Provide the (x, y) coordinate of the cell's center where the given text is located.  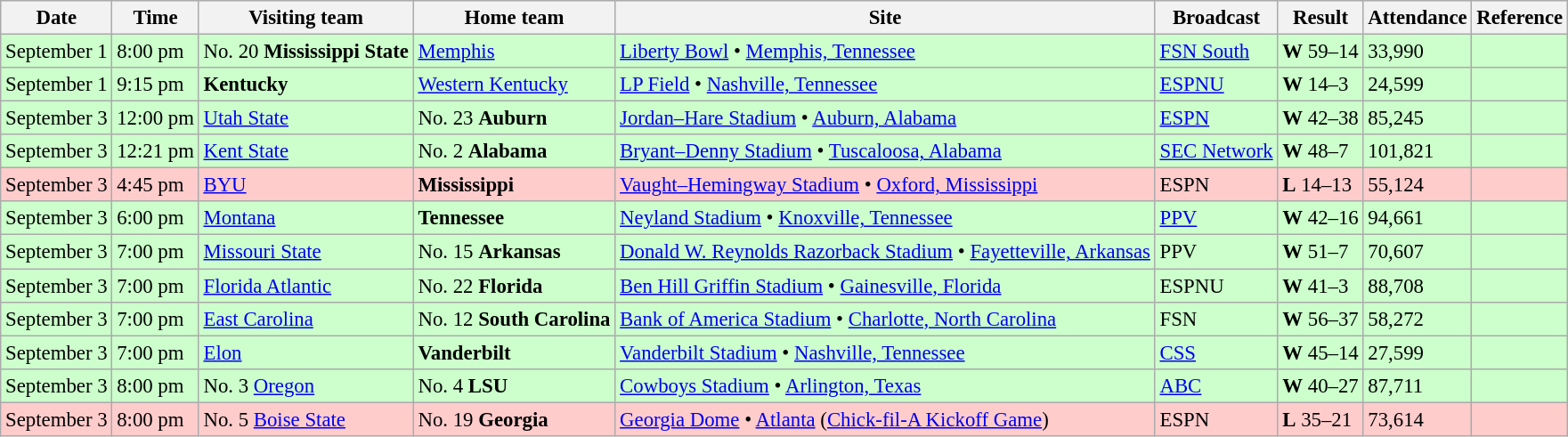
Result (1320, 18)
L 35–21 (1320, 419)
87,711 (1418, 385)
9:15 pm (155, 85)
W 41–3 (1320, 286)
88,708 (1418, 286)
No. 3 Oregon (306, 385)
Date (57, 18)
W 51–7 (1320, 252)
94,661 (1418, 218)
No. 23 Auburn (515, 118)
73,614 (1418, 419)
85,245 (1418, 118)
101,821 (1418, 151)
Mississippi (515, 185)
Neyland Stadium • Knoxville, Tennessee (885, 218)
Attendance (1418, 18)
Vanderbilt Stadium • Nashville, Tennessee (885, 352)
Liberty Bowl • Memphis, Tennessee (885, 52)
No. 4 LSU (515, 385)
FSN (1216, 319)
Vanderbilt (515, 352)
Florida Atlantic (306, 286)
No. 22 Florida (515, 286)
Time (155, 18)
Ben Hill Griffin Stadium • Gainesville, Florida (885, 286)
6:00 pm (155, 218)
Visiting team (306, 18)
No. 12 South Carolina (515, 319)
Kent State (306, 151)
Memphis (515, 52)
Missouri State (306, 252)
W 14–3 (1320, 85)
Georgia Dome • Atlanta (Chick-fil-A Kickoff Game) (885, 419)
W 40–27 (1320, 385)
W 59–14 (1320, 52)
East Carolina (306, 319)
4:45 pm (155, 185)
No. 5 Boise State (306, 419)
55,124 (1418, 185)
12:21 pm (155, 151)
BYU (306, 185)
Bank of America Stadium • Charlotte, North Carolina (885, 319)
Site (885, 18)
Montana (306, 218)
33,990 (1418, 52)
12:00 pm (155, 118)
W 48–7 (1320, 151)
24,599 (1418, 85)
CSS (1216, 352)
FSN South (1216, 52)
Utah State (306, 118)
No. 19 Georgia (515, 419)
W 42–16 (1320, 218)
No. 15 Arkansas (515, 252)
L 14–13 (1320, 185)
Reference (1520, 18)
W 42–38 (1320, 118)
58,272 (1418, 319)
Broadcast (1216, 18)
SEC Network (1216, 151)
Bryant–Denny Stadium • Tuscaloosa, Alabama (885, 151)
Donald W. Reynolds Razorback Stadium • Fayetteville, Arkansas (885, 252)
W 56–37 (1320, 319)
Cowboys Stadium • Arlington, Texas (885, 385)
Kentucky (306, 85)
Elon (306, 352)
No. 20 Mississippi State (306, 52)
Western Kentucky (515, 85)
Jordan–Hare Stadium • Auburn, Alabama (885, 118)
70,607 (1418, 252)
No. 2 Alabama (515, 151)
ABC (1216, 385)
W 45–14 (1320, 352)
27,599 (1418, 352)
Vaught–Hemingway Stadium • Oxford, Mississippi (885, 185)
Home team (515, 18)
Tennessee (515, 218)
LP Field • Nashville, Tennessee (885, 85)
